Capture the cell that displays the provided text and extract its (x, y) central coordinate. 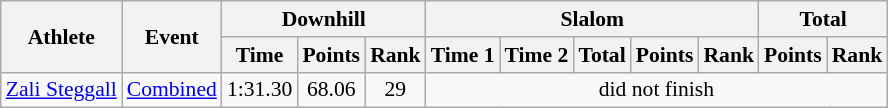
Time 1 (463, 55)
Time (260, 55)
Time 2 (537, 55)
68.06 (331, 90)
1:31.30 (260, 90)
Slalom (592, 19)
29 (396, 90)
Athlete (62, 36)
Combined (172, 90)
Downhill (324, 19)
Event (172, 36)
did not finish (657, 90)
Zali Steggall (62, 90)
